Scan for the cell matching the given text and deliver its (X, Y) coordinate at center. 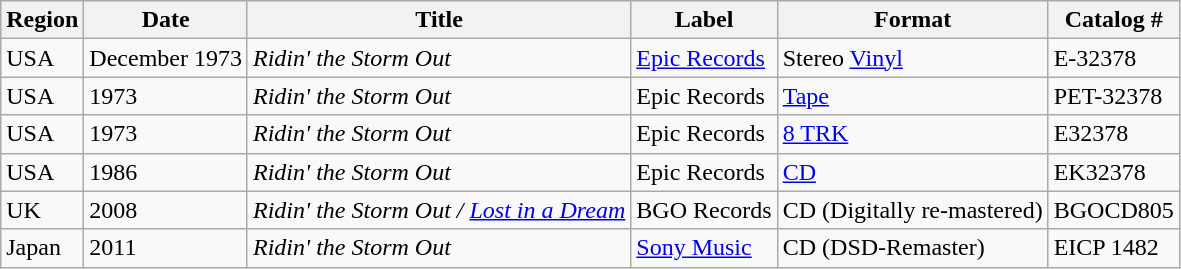
BGO Records (704, 210)
Ridin' the Storm Out / Lost in a Dream (438, 210)
Tape (912, 96)
2011 (166, 248)
EK32378 (1114, 172)
E32378 (1114, 134)
Date (166, 20)
BGOCD805 (1114, 210)
EICP 1482 (1114, 248)
8 TRK (912, 134)
Stereo Vinyl (912, 58)
CD (912, 172)
Japan (42, 248)
December 1973 (166, 58)
Catalog # (1114, 20)
Region (42, 20)
CD (Digitally re-mastered) (912, 210)
CD (DSD-Remaster) (912, 248)
Format (912, 20)
UK (42, 210)
PET-32378 (1114, 96)
Title (438, 20)
Sony Music (704, 248)
Label (704, 20)
2008 (166, 210)
E-32378 (1114, 58)
1986 (166, 172)
